Return (x, y) of the center of cell containing provided text 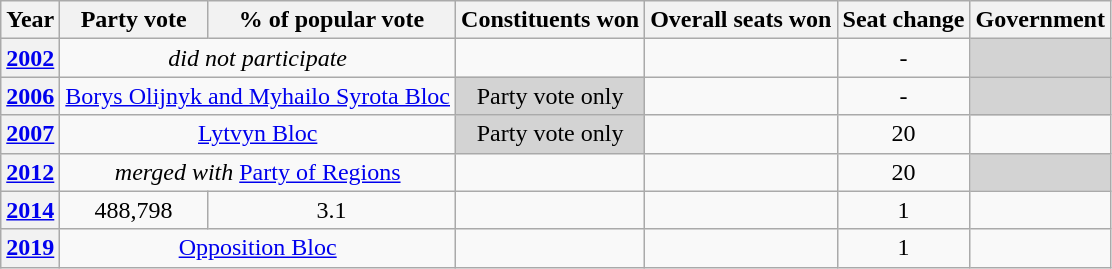
merged with Party of Regions (258, 172)
2014 (30, 210)
Constituents won (550, 20)
Overall seats won (741, 20)
Borys Olijnyk and Myhailo Syrota Bloc (258, 96)
2019 (30, 248)
Government (1040, 20)
Opposition Bloc (258, 248)
Party vote (134, 20)
3.1 (331, 210)
Lytvyn Bloc (258, 134)
Seat change (904, 20)
did not participate (258, 58)
2012 (30, 172)
Year (30, 20)
488,798 (134, 210)
2006 (30, 96)
% of popular vote (331, 20)
2002 (30, 58)
2007 (30, 134)
